Detect which cell encompasses the target text, then output its [x, y] center coordinate. 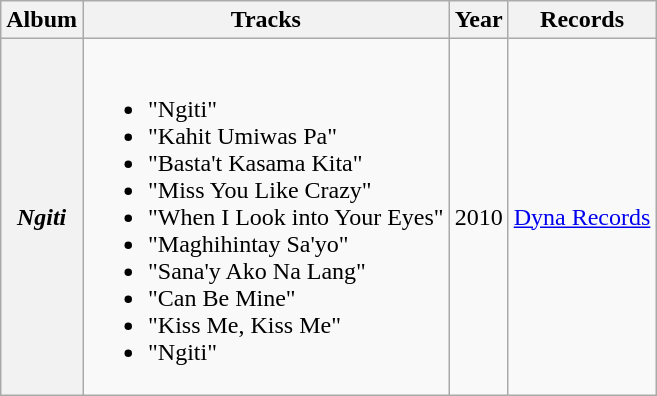
Records [582, 20]
Tracks [266, 20]
2010 [478, 217]
Year [478, 20]
Dyna Records [582, 217]
Ngiti [42, 217]
Album [42, 20]
